Pinpoint the cell where the given text exists, returning its (x, y) midpoint coordinate. 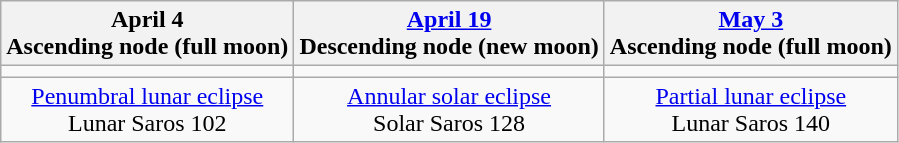
April 4Ascending node (full moon) (148, 34)
May 3Ascending node (full moon) (750, 34)
April 19Descending node (new moon) (449, 34)
Annular solar eclipseSolar Saros 128 (449, 110)
Partial lunar eclipseLunar Saros 140 (750, 110)
Penumbral lunar eclipseLunar Saros 102 (148, 110)
